Determine the [x, y] coordinate at the center of the cell enclosing the given text.  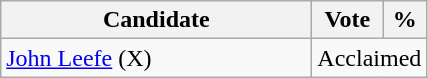
Vote [348, 20]
Candidate [156, 20]
Acclaimed [370, 58]
% [405, 20]
John Leefe (X) [156, 58]
